From the cell containing the given text, extract its center point as [X, Y] coordinate. 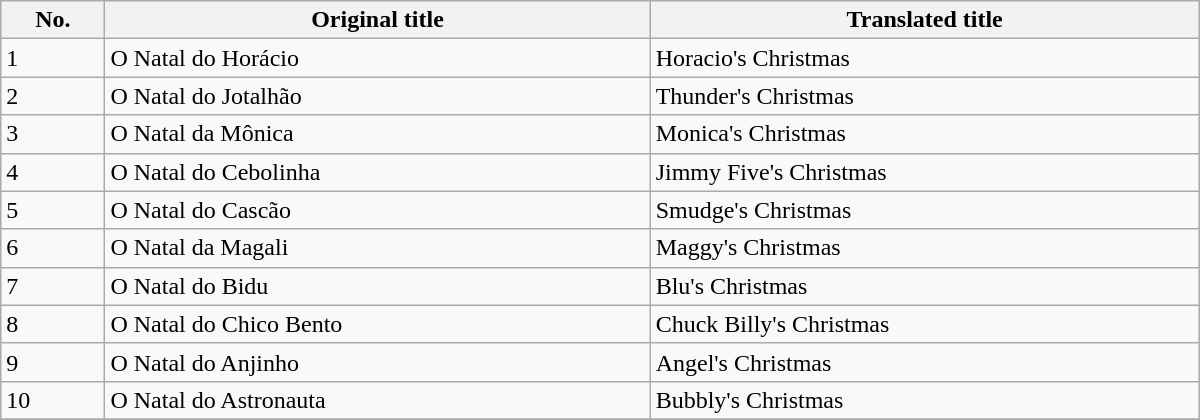
4 [53, 172]
Angel's Christmas [924, 362]
O Natal do Anjinho [378, 362]
O Natal do Horácio [378, 58]
O Natal do Cascão [378, 210]
O Natal do Cebolinha [378, 172]
O Natal da Magali [378, 248]
9 [53, 362]
8 [53, 324]
Smudge's Christmas [924, 210]
1 [53, 58]
Original title [378, 20]
10 [53, 400]
O Natal do Jotalhão [378, 96]
Horacio's Christmas [924, 58]
3 [53, 134]
7 [53, 286]
O Natal do Astronauta [378, 400]
O Natal da Mônica [378, 134]
O Natal do Chico Bento [378, 324]
No. [53, 20]
Monica's Christmas [924, 134]
5 [53, 210]
Maggy's Christmas [924, 248]
O Natal do Bidu [378, 286]
Bubbly's Christmas [924, 400]
Blu's Christmas [924, 286]
Thunder's Christmas [924, 96]
Jimmy Five's Christmas [924, 172]
Translated title [924, 20]
2 [53, 96]
6 [53, 248]
Chuck Billy's Christmas [924, 324]
